For the text-containing cell, return its midpoint in (X, Y) coordinate format. 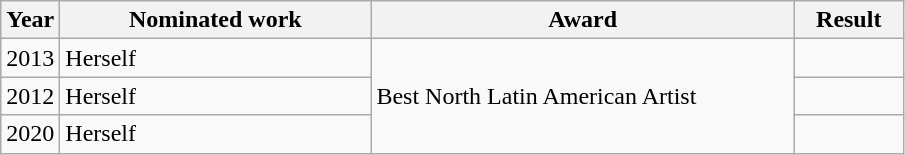
2020 (30, 134)
Year (30, 20)
2012 (30, 96)
Result (848, 20)
Nominated work (216, 20)
2013 (30, 58)
Award (583, 20)
Best North Latin American Artist (583, 96)
